Scan for the cell matching the given text and deliver its [X, Y] coordinate at center. 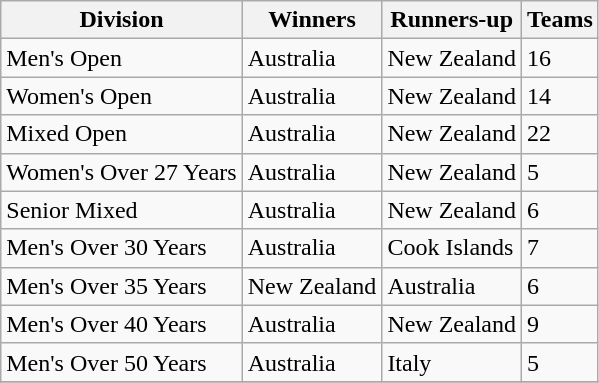
Cook Islands [452, 248]
22 [560, 134]
Italy [452, 362]
Teams [560, 20]
Runners-up [452, 20]
Division [122, 20]
16 [560, 58]
Senior Mixed [122, 210]
Mixed Open [122, 134]
Men's Over 50 Years [122, 362]
9 [560, 324]
Women's Open [122, 96]
14 [560, 96]
Women's Over 27 Years [122, 172]
Men's Over 35 Years [122, 286]
Winners [312, 20]
Men's Over 40 Years [122, 324]
Men's Open [122, 58]
7 [560, 248]
Men's Over 30 Years [122, 248]
